Determine the (X, Y) coordinate at the center of the cell enclosing the given text.  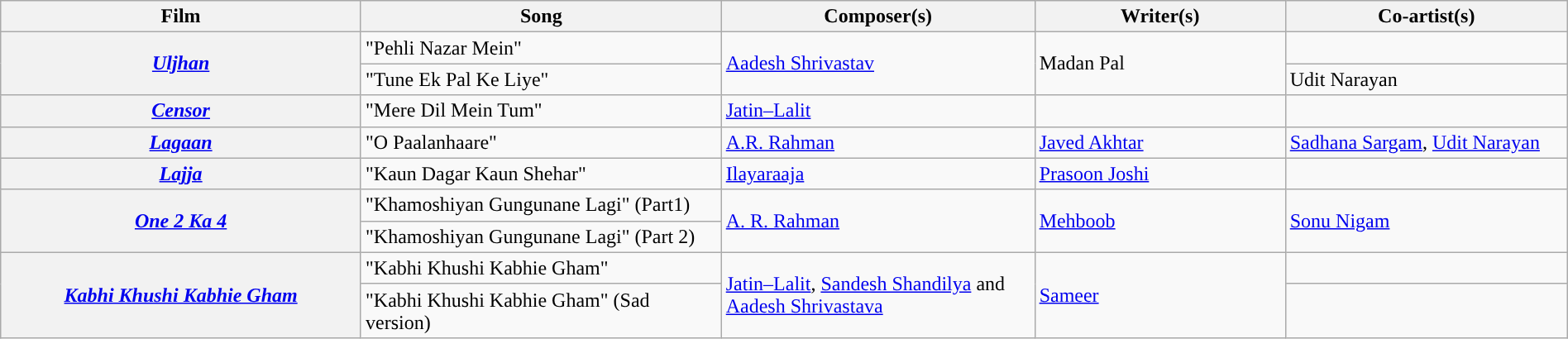
Prasoon Joshi (1159, 174)
"Khamoshiyan Gungunane Lagi" (Part1) (541, 205)
Lajja (181, 174)
One 2 Ka 4 (181, 221)
Udit Narayan (1426, 79)
A.R. Rahman (878, 142)
Javed Akhtar (1159, 142)
"Kabhi Khushi Kabhie Gham" (Sad version) (541, 311)
"Tune Ek Pal Ke Liye" (541, 79)
Ilayaraaja (878, 174)
"Kaun Dagar Kaun Shehar" (541, 174)
"O Paalanhaare" (541, 142)
Song (541, 17)
Film (181, 17)
"Mere Dil Mein Tum" (541, 111)
Kabhi Khushi Kabhie Gham (181, 294)
Lagaan (181, 142)
Composer(s) (878, 17)
Jatin–Lalit (878, 111)
"Pehli Nazar Mein" (541, 48)
Uljhan (181, 64)
"Khamoshiyan Gungunane Lagi" (Part 2) (541, 236)
Sadhana Sargam, Udit Narayan (1426, 142)
Jatin–Lalit, Sandesh Shandilya and Aadesh Shrivastava (878, 294)
Madan Pal (1159, 64)
Sonu Nigam (1426, 221)
Censor (181, 111)
Aadesh Shrivastav (878, 64)
Writer(s) (1159, 17)
A. R. Rahman (878, 221)
Co-artist(s) (1426, 17)
"Kabhi Khushi Kabhie Gham" (541, 268)
Sameer (1159, 294)
Mehboob (1159, 221)
